Find where the given text appears and provide that cell's center as [x, y] coordinate. 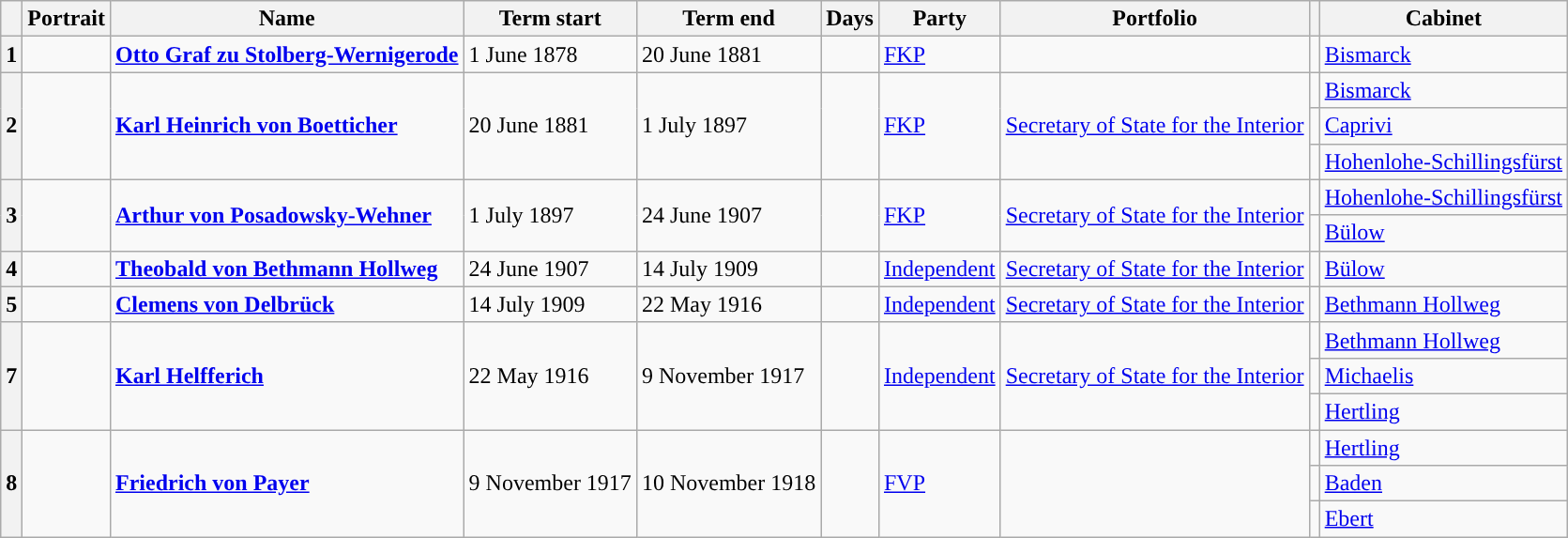
Ebert [1443, 519]
Arthur von Posadowsky-Wehner [287, 215]
Baden [1443, 484]
Michaelis [1443, 376]
8 [11, 484]
Name [287, 19]
Otto Graf zu Stolberg-Wernigerode [287, 54]
Days [850, 19]
Theobald von Bethmann Hollweg [287, 269]
Portfolio [1154, 19]
2 [11, 126]
FVP [939, 484]
Cabinet [1443, 19]
1 [11, 54]
7 [11, 376]
Term start [550, 19]
Party [939, 19]
Friedrich von Payer [287, 484]
Caprivi [1443, 126]
Karl Helfferich [287, 376]
3 [11, 215]
5 [11, 304]
Term end [728, 19]
Portrait [67, 19]
4 [11, 269]
Clemens von Delbrück [287, 304]
10 November 1918 [728, 484]
1 June 1878 [550, 54]
Karl Heinrich von Boetticher [287, 126]
